Provide the [X, Y] coordinate of the cell's center where the given text is located.  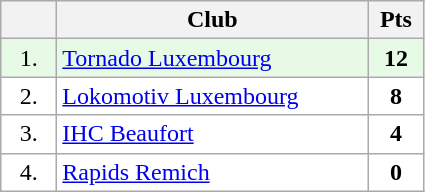
Tornado Luxembourg [212, 58]
12 [396, 58]
Club [212, 20]
Pts [396, 20]
Rapids Remich [212, 172]
4 [396, 134]
2. [29, 96]
8 [396, 96]
1. [29, 58]
3. [29, 134]
Lokomotiv Luxembourg [212, 96]
4. [29, 172]
0 [396, 172]
IHC Beaufort [212, 134]
